Output the (x, y) coordinate of the center of the cell containing the given text.  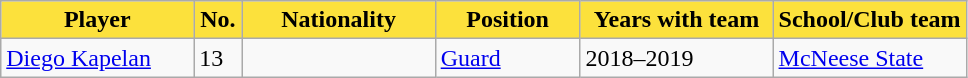
2018–2019 (676, 58)
Years with team (676, 20)
13 (218, 58)
School/Club team (870, 20)
No. (218, 20)
Diego Kapelan (98, 58)
Nationality (338, 20)
Player (98, 20)
Position (508, 20)
McNeese State (870, 58)
Guard (508, 58)
